Scan for the cell matching the given text and deliver its [X, Y] coordinate at center. 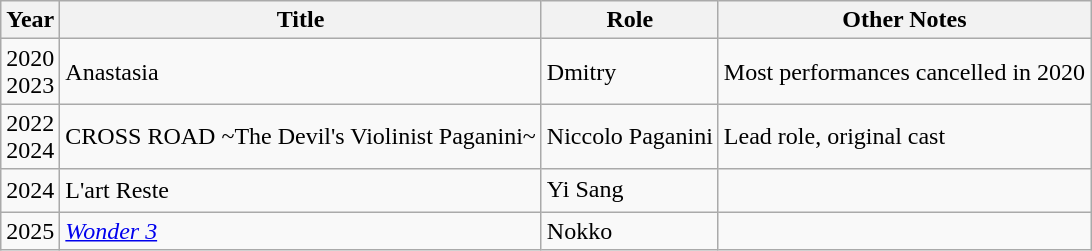
20202023 [30, 72]
Other Notes [904, 20]
CROSS ROAD ~The Devil's Violinist Paganini~ [301, 136]
Anastasia [301, 72]
Niccolo Paganini [630, 136]
Yi Sang [630, 190]
Year [30, 20]
Dmitry [630, 72]
L'art Reste [301, 190]
Lead role, original cast [904, 136]
Wonder 3 [301, 231]
Role [630, 20]
Nokko [630, 231]
20222024 [30, 136]
2024 [30, 190]
Title [301, 20]
2025 [30, 231]
Most performances cancelled in 2020 [904, 72]
